Output the (x, y) coordinate of the center of the cell containing the given text.  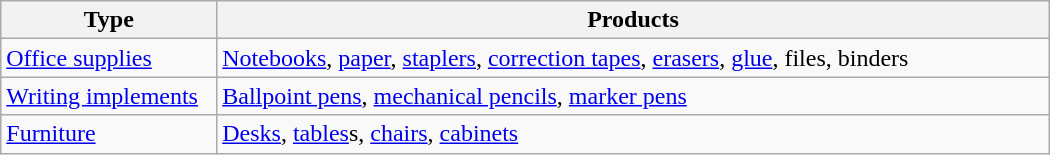
Desks, tabless, chairs, cabinets (634, 134)
Ballpoint pens, mechanical pencils, marker pens (634, 96)
Type (109, 20)
Products (634, 20)
Writing implements (109, 96)
Notebooks, paper, staplers, correction tapes, erasers, glue, files, binders (634, 58)
Furniture (109, 134)
Office supplies (109, 58)
